Return the (x, y) coordinate for the center point of the cell that contains the specified text.  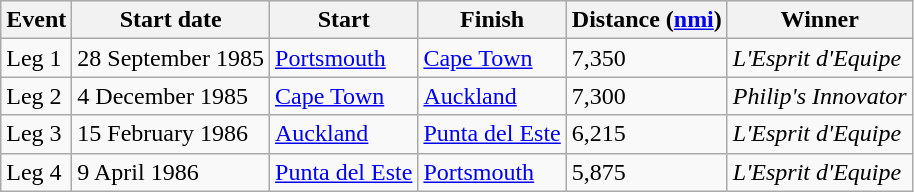
6,215 (646, 134)
Leg 2 (36, 96)
Winner (820, 20)
Start (344, 20)
Finish (492, 20)
4 December 1985 (171, 96)
7,300 (646, 96)
Event (36, 20)
9 April 1986 (171, 172)
7,350 (646, 58)
Leg 3 (36, 134)
Start date (171, 20)
28 September 1985 (171, 58)
Distance (nmi) (646, 20)
Leg 1 (36, 58)
Philip's Innovator (820, 96)
15 February 1986 (171, 134)
5,875 (646, 172)
Leg 4 (36, 172)
